Return the (x, y) coordinate for the center point of the cell that contains the specified text.  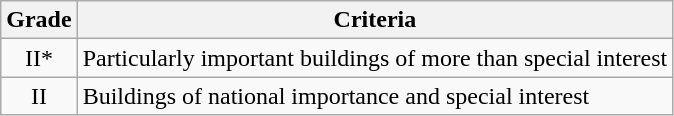
Buildings of national importance and special interest (375, 96)
Grade (39, 20)
Particularly important buildings of more than special interest (375, 58)
II (39, 96)
Criteria (375, 20)
II* (39, 58)
